Scan for the cell matching the given text and deliver its [X, Y] coordinate at center. 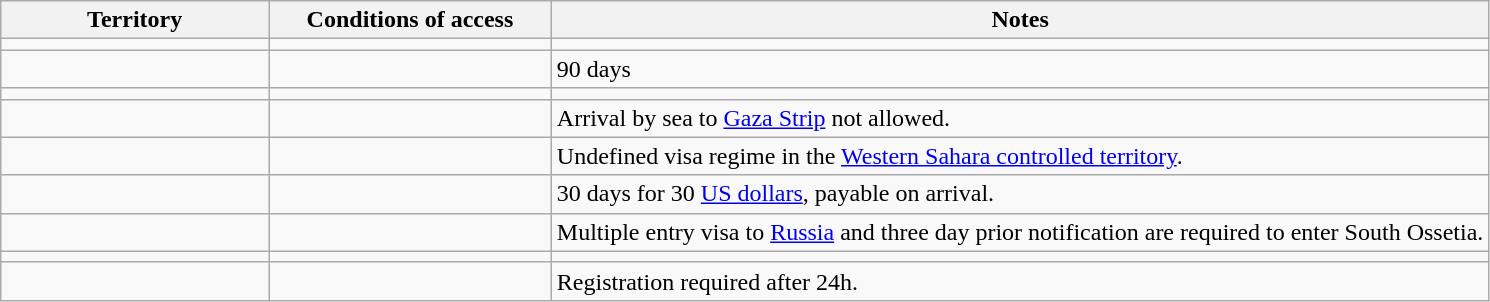
Registration required after 24h. [1020, 281]
90 days [1020, 69]
Undefined visa regime in the Western Sahara controlled territory. [1020, 156]
Notes [1020, 20]
30 days for 30 US dollars, payable on arrival. [1020, 194]
Territory [135, 20]
Multiple entry visa to Russia and three day prior notification are required to enter South Ossetia. [1020, 232]
Conditions of access [410, 20]
Arrival by sea to Gaza Strip not allowed. [1020, 118]
